Pinpoint the cell where the given text exists, returning its [x, y] midpoint coordinate. 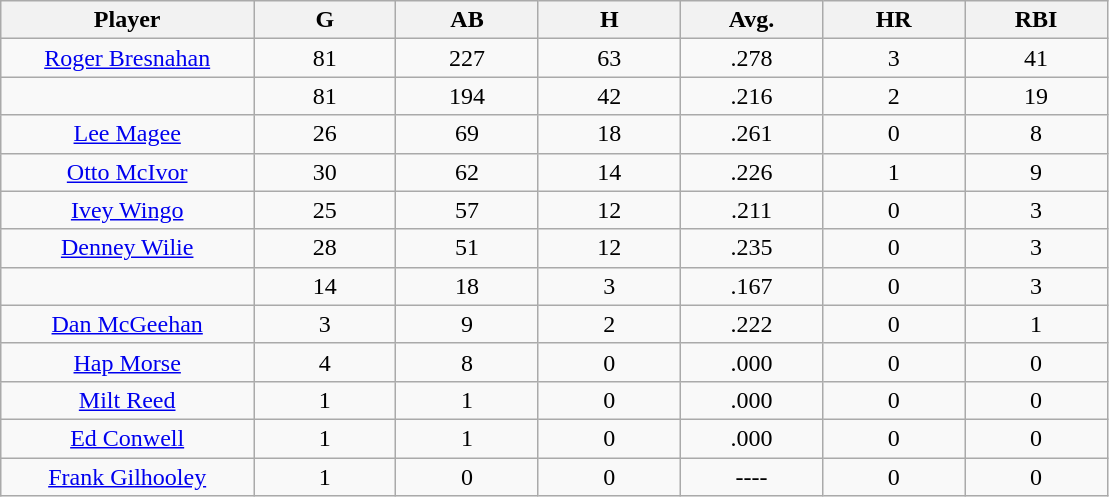
63 [609, 58]
---- [751, 477]
Denney Wilie [128, 248]
Ivey Wingo [128, 210]
25 [325, 210]
28 [325, 248]
62 [467, 172]
Player [128, 20]
Hap Morse [128, 362]
G [325, 20]
.167 [751, 286]
69 [467, 134]
Lee Magee [128, 134]
30 [325, 172]
194 [467, 96]
.226 [751, 172]
.278 [751, 58]
.216 [751, 96]
Dan McGeehan [128, 324]
AB [467, 20]
RBI [1036, 20]
Milt Reed [128, 400]
.261 [751, 134]
.222 [751, 324]
41 [1036, 58]
Otto McIvor [128, 172]
227 [467, 58]
51 [467, 248]
HR [894, 20]
Frank Gilhooley [128, 477]
19 [1036, 96]
57 [467, 210]
Roger Bresnahan [128, 58]
Ed Conwell [128, 438]
.211 [751, 210]
Avg. [751, 20]
4 [325, 362]
.235 [751, 248]
42 [609, 96]
H [609, 20]
26 [325, 134]
